Return (x, y) of the center of cell containing provided text 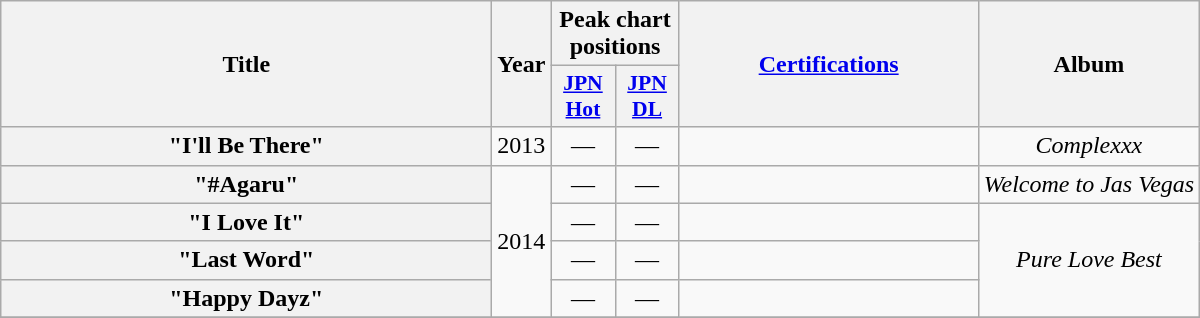
JPNHot (583, 96)
2013 (522, 146)
"Happy Dayz" (246, 298)
"#Agaru" (246, 184)
Title (246, 64)
"Last Word" (246, 260)
Complexxx (1088, 146)
Pure Love Best (1088, 260)
Peak chart positions (615, 34)
"I'll Be There" (246, 146)
Album (1088, 64)
"I Love It" (246, 222)
2014 (522, 241)
Welcome to Jas Vegas (1088, 184)
Year (522, 64)
Certifications (828, 64)
JPNDL (647, 96)
